Find where the given text appears and provide that cell's center as (X, Y) coordinate. 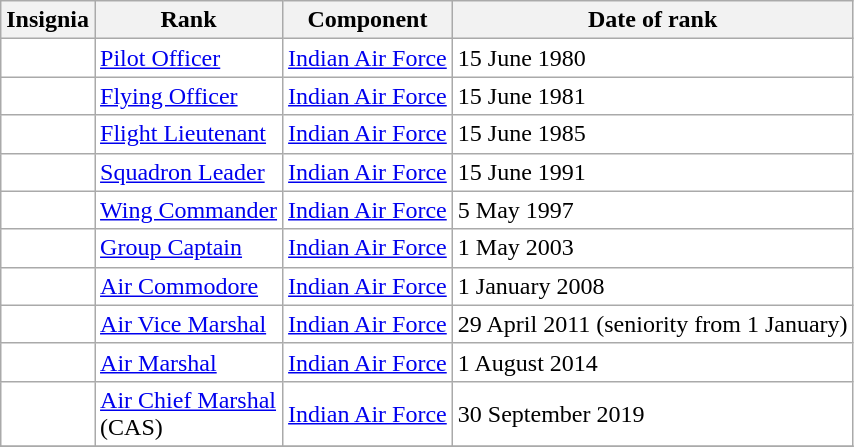
Flying Officer (189, 96)
1 August 2014 (652, 362)
30 September 2019 (652, 414)
5 May 1997 (652, 210)
Group Captain (189, 248)
Rank (189, 20)
Component (368, 20)
Insignia (48, 20)
29 April 2011 (seniority from 1 January) (652, 324)
15 June 1991 (652, 172)
Air Vice Marshal (189, 324)
Air Marshal (189, 362)
1 January 2008 (652, 286)
Air Commodore (189, 286)
Date of rank (652, 20)
15 June 1980 (652, 58)
Pilot Officer (189, 58)
1 May 2003 (652, 248)
Air Chief Marshal(CAS) (189, 414)
15 June 1985 (652, 134)
Wing Commander (189, 210)
Squadron Leader (189, 172)
Flight Lieutenant (189, 134)
15 June 1981 (652, 96)
